Detect which cell encompasses the target text, then output its (X, Y) center coordinate. 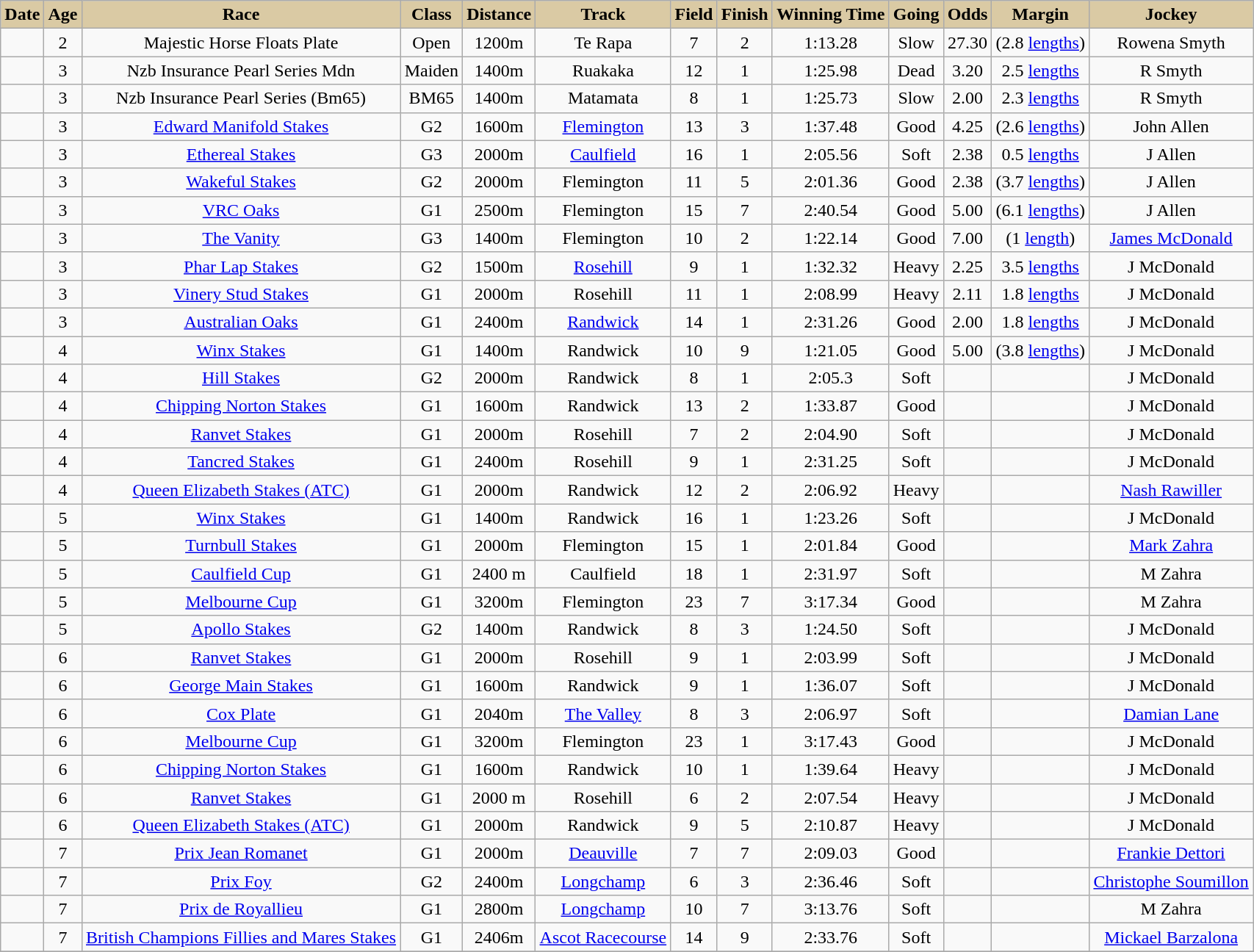
2:33.76 (830, 937)
Te Rapa (603, 43)
2:06.92 (830, 490)
0.5 lengths (1040, 154)
2.3 lengths (1040, 98)
Nzb Insurance Pearl Series (Bm65) (241, 98)
(3.8 lengths) (1040, 350)
2:01.84 (830, 546)
2:03.99 (830, 657)
James McDonald (1171, 238)
2:09.03 (830, 854)
Race (241, 15)
3.20 (967, 71)
2:10.87 (830, 826)
1:22.14 (830, 238)
Edward Manifold Stakes (241, 126)
The Vanity (241, 238)
BM65 (432, 98)
2:06.97 (830, 713)
2.5 lengths (1040, 71)
Tancred Stakes (241, 462)
Prix Jean Romanet (241, 854)
2:05.56 (830, 154)
(3.7 lengths) (1040, 182)
2800m (500, 909)
1:24.50 (830, 630)
Maiden (432, 71)
2:04.90 (830, 434)
Winning Time (830, 15)
2:31.26 (830, 322)
27.30 (967, 43)
Apollo Stakes (241, 630)
Wakeful Stakes (241, 182)
3:17.34 (830, 602)
7.00 (967, 238)
VRC Oaks (241, 210)
Distance (500, 15)
2:05.3 (830, 378)
Prix Foy (241, 881)
Frankie Dettori (1171, 854)
2:40.54 (830, 210)
4.25 (967, 126)
Damian Lane (1171, 713)
1:36.07 (830, 685)
3.5 lengths (1040, 266)
Cox Plate (241, 713)
Phar Lap Stakes (241, 266)
2:36.46 (830, 881)
Finish (745, 15)
2:01.36 (830, 182)
1:32.32 (830, 266)
1200m (500, 43)
Matamata (603, 98)
3:13.76 (830, 909)
Class (432, 15)
Margin (1040, 15)
Ascot Racecourse (603, 937)
Going (916, 15)
1:33.87 (830, 406)
2040m (500, 713)
1:23.26 (830, 518)
1:25.98 (830, 71)
2:31.97 (830, 574)
John Allen (1171, 126)
2406m (500, 937)
1:13.28 (830, 43)
2500m (500, 210)
Dead (916, 71)
2:31.25 (830, 462)
Caulfield Cup (241, 574)
Mickael Barzalona (1171, 937)
Odds (967, 15)
18 (693, 574)
Jockey (1171, 15)
2.25 (967, 266)
Deauville (603, 854)
1500m (500, 266)
Mark Zahra (1171, 546)
Majestic Horse Floats Plate (241, 43)
The Valley (603, 713)
Ruakaka (603, 71)
2:07.54 (830, 797)
1:25.73 (830, 98)
Age (63, 15)
Vinery Stud Stakes (241, 294)
1:39.64 (830, 769)
Prix de Royallieu (241, 909)
2400 m (500, 574)
Track (603, 15)
Ethereal Stakes (241, 154)
George Main Stakes (241, 685)
Rowena Smyth (1171, 43)
Christophe Soumillon (1171, 881)
1:21.05 (830, 350)
Australian Oaks (241, 322)
Nash Rawiller (1171, 490)
British Champions Fillies and Mares Stakes (241, 937)
2:08.99 (830, 294)
(6.1 lengths) (1040, 210)
Turnbull Stakes (241, 546)
1:37.48 (830, 126)
3:17.43 (830, 741)
Nzb Insurance Pearl Series Mdn (241, 71)
(2.8 lengths) (1040, 43)
(1 length) (1040, 238)
Field (693, 15)
2.11 (967, 294)
Hill Stakes (241, 378)
Date (22, 15)
2000 m (500, 797)
(2.6 lengths) (1040, 126)
Open (432, 43)
